Output the [X, Y] coordinate of the center of the cell containing the given text.  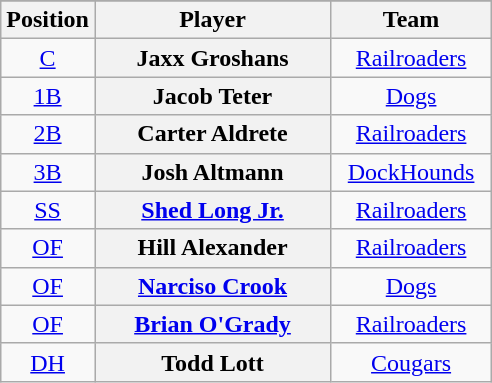
Josh Altmann [212, 172]
Narciso Crook [212, 286]
DockHounds [412, 172]
Cougars [412, 362]
3B [48, 172]
Jaxx Groshans [212, 58]
Position [48, 20]
Team [412, 20]
SS [48, 210]
Shed Long Jr. [212, 210]
Player [212, 20]
Brian O'Grady [212, 324]
DH [48, 362]
Hill Alexander [212, 248]
Todd Lott [212, 362]
Jacob Teter [212, 96]
C [48, 58]
2B [48, 134]
1B [48, 96]
Carter Aldrete [212, 134]
